Determine the [x, y] coordinate at the center of the cell enclosing the given text.  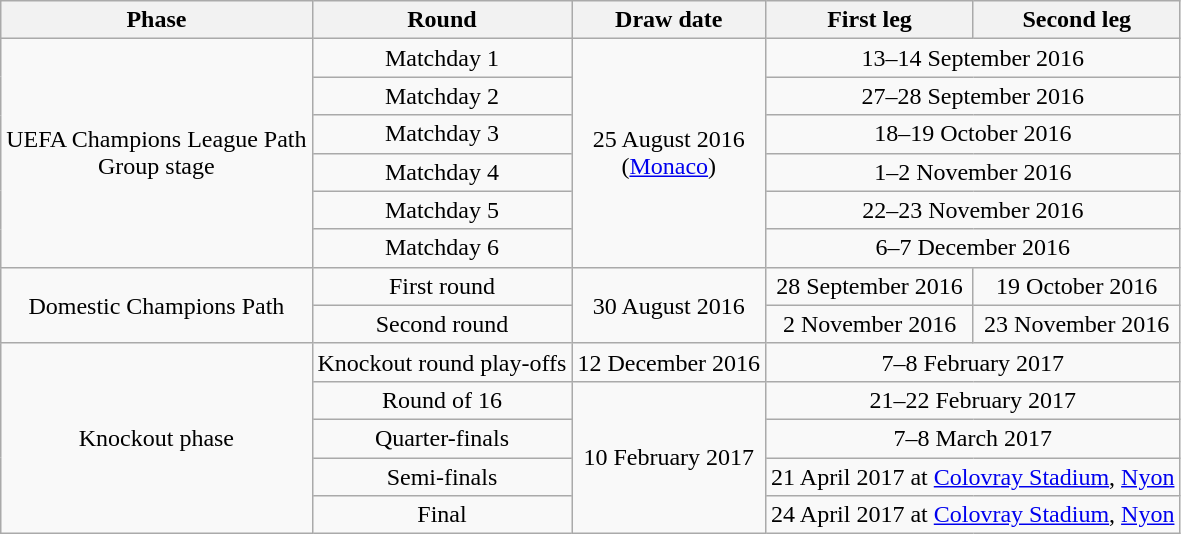
First round [442, 286]
2 November 2016 [870, 324]
Knockout phase [156, 438]
21 April 2017 at Colovray Stadium, Nyon [973, 477]
7–8 February 2017 [973, 362]
22–23 November 2016 [973, 210]
First leg [870, 20]
Phase [156, 20]
12 December 2016 [669, 362]
25 August 2016(Monaco) [669, 153]
Matchday 5 [442, 210]
Matchday 4 [442, 172]
7–8 March 2017 [973, 438]
18–19 October 2016 [973, 134]
Matchday 3 [442, 134]
19 October 2016 [1076, 286]
27–28 September 2016 [973, 96]
Second leg [1076, 20]
Round of 16 [442, 400]
Matchday 2 [442, 96]
28 September 2016 [870, 286]
10 February 2017 [669, 457]
Domestic Champions Path [156, 305]
23 November 2016 [1076, 324]
UEFA Champions League PathGroup stage [156, 153]
Draw date [669, 20]
1–2 November 2016 [973, 172]
21–22 February 2017 [973, 400]
Round [442, 20]
6–7 December 2016 [973, 248]
Final [442, 515]
Second round [442, 324]
Matchday 1 [442, 58]
24 April 2017 at Colovray Stadium, Nyon [973, 515]
Quarter-finals [442, 438]
Knockout round play-offs [442, 362]
Semi-finals [442, 477]
30 August 2016 [669, 305]
Matchday 6 [442, 248]
13–14 September 2016 [973, 58]
